Return the (X, Y) coordinate for the center point of the cell that contains the specified text.  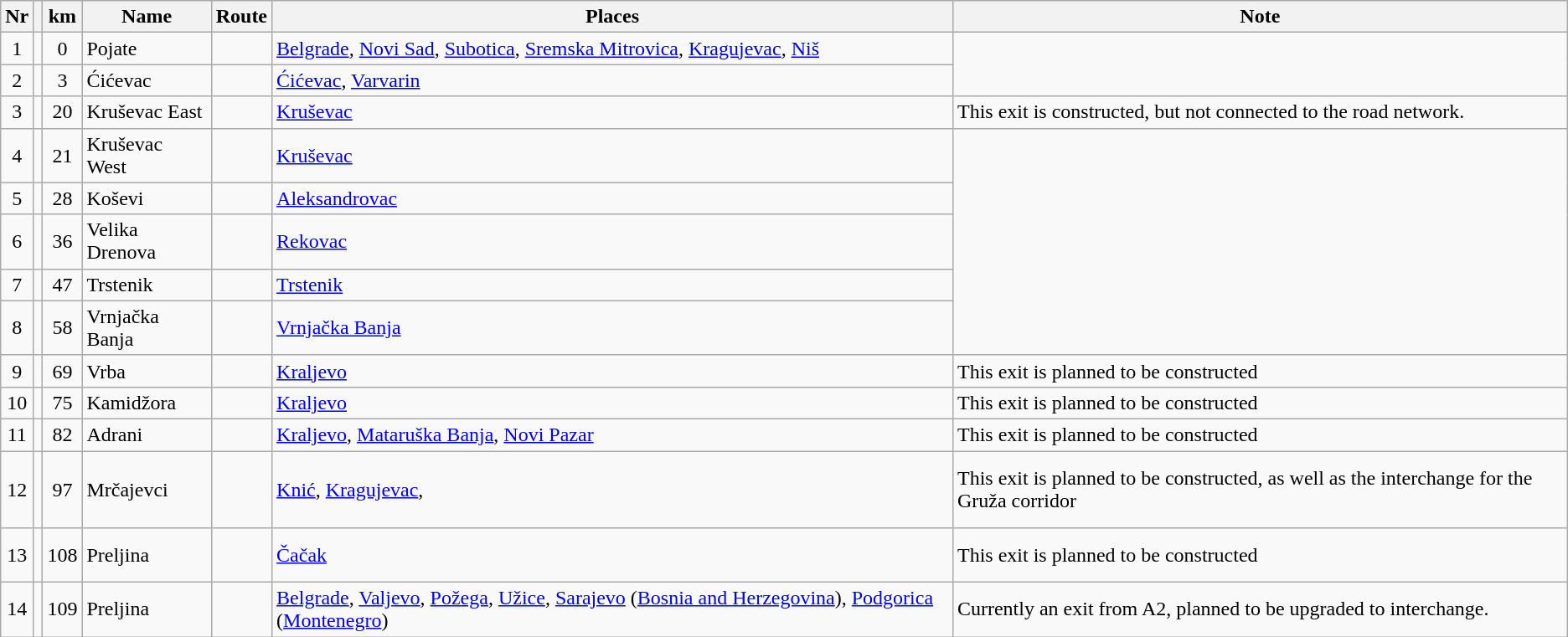
28 (62, 198)
Name (147, 17)
Note (1260, 17)
4 (17, 156)
This exit is constructed, but not connected to the road network. (1260, 112)
36 (62, 241)
2 (17, 80)
75 (62, 403)
Adrani (147, 434)
6 (17, 241)
Belgrade, Novi Sad, Subotica, Sremska Mitrovica, Kragujevac, Niš (613, 49)
Mrčajevci (147, 489)
20 (62, 112)
11 (17, 434)
Kraljevo, Mataruška Banja, Novi Pazar (613, 434)
Places (613, 17)
8 (17, 328)
Ćićevac, Varvarin (613, 80)
Kamidžora (147, 403)
14 (17, 609)
This exit is planned to be constructed, as well as the interchange for the Gruža corridor (1260, 489)
Belgrade, Valjevo, Požega, Užice, Sarajevo (Bosnia and Herzegovina), Podgorica (Montenegro) (613, 609)
Pojate (147, 49)
Velika Drenova (147, 241)
Aleksandrovac (613, 198)
1 (17, 49)
47 (62, 285)
Nr (17, 17)
97 (62, 489)
5 (17, 198)
82 (62, 434)
Rekovac (613, 241)
km (62, 17)
Kruševac West (147, 156)
Currently an exit from A2, planned to be upgraded to interchange. (1260, 609)
Koševi (147, 198)
21 (62, 156)
58 (62, 328)
Kruševac East (147, 112)
7 (17, 285)
13 (17, 556)
Ćićevac (147, 80)
Route (241, 17)
12 (17, 489)
Vrba (147, 371)
69 (62, 371)
10 (17, 403)
Knić, Kragujevac, (613, 489)
0 (62, 49)
109 (62, 609)
9 (17, 371)
108 (62, 556)
Čačak (613, 556)
